Scan for the cell matching the given text and deliver its (X, Y) coordinate at center. 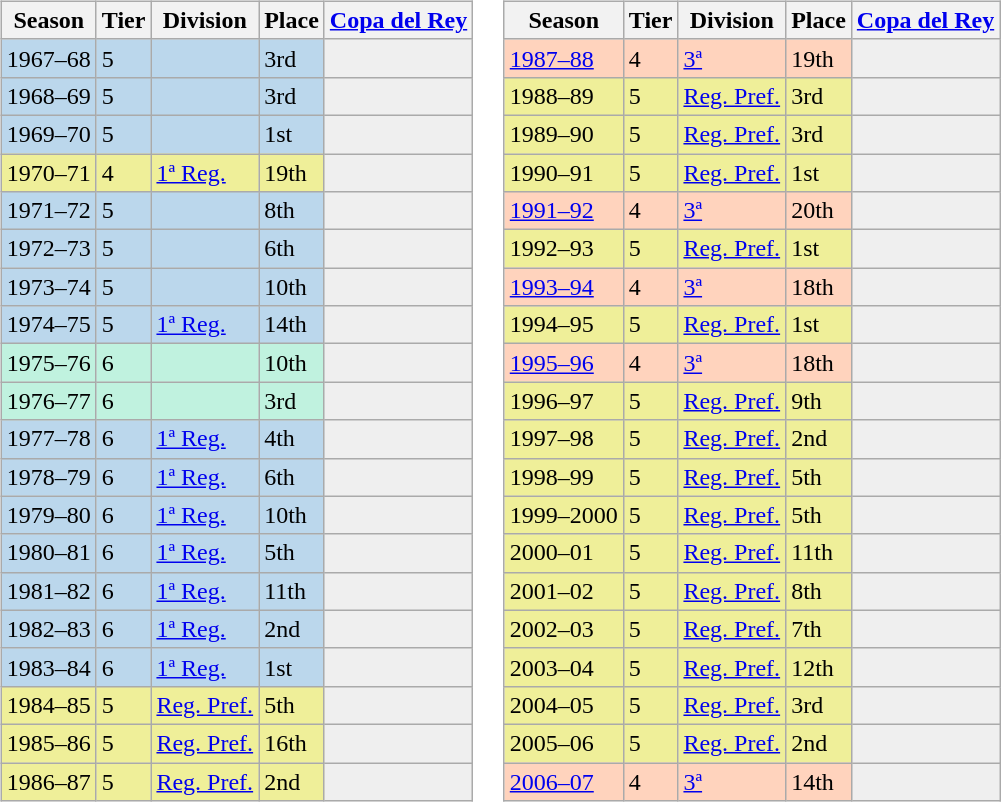
1971–72 (48, 211)
20th (819, 211)
1980–81 (48, 553)
7th (819, 629)
4th (292, 439)
1988–89 (564, 96)
1999–2000 (564, 515)
1982–83 (48, 629)
16th (292, 743)
1993–94 (564, 287)
2004–05 (564, 705)
2000–01 (564, 553)
1981–82 (48, 591)
1974–75 (48, 325)
1987–88 (564, 58)
1991–92 (564, 211)
1977–78 (48, 439)
1994–95 (564, 325)
2006–07 (564, 781)
2002–03 (564, 629)
1970–71 (48, 173)
1983–84 (48, 667)
1973–74 (48, 287)
9th (819, 401)
1968–69 (48, 96)
1972–73 (48, 249)
1979–80 (48, 515)
1992–93 (564, 249)
1990–91 (564, 173)
12th (819, 667)
1985–86 (48, 743)
1976–77 (48, 401)
1969–70 (48, 134)
1984–85 (48, 705)
1978–79 (48, 477)
2001–02 (564, 591)
1997–98 (564, 439)
1986–87 (48, 781)
1996–97 (564, 401)
2005–06 (564, 743)
1967–68 (48, 58)
1998–99 (564, 477)
1989–90 (564, 134)
2003–04 (564, 667)
1995–96 (564, 363)
1975–76 (48, 363)
